From the cell containing the given text, extract its center point as [X, Y] coordinate. 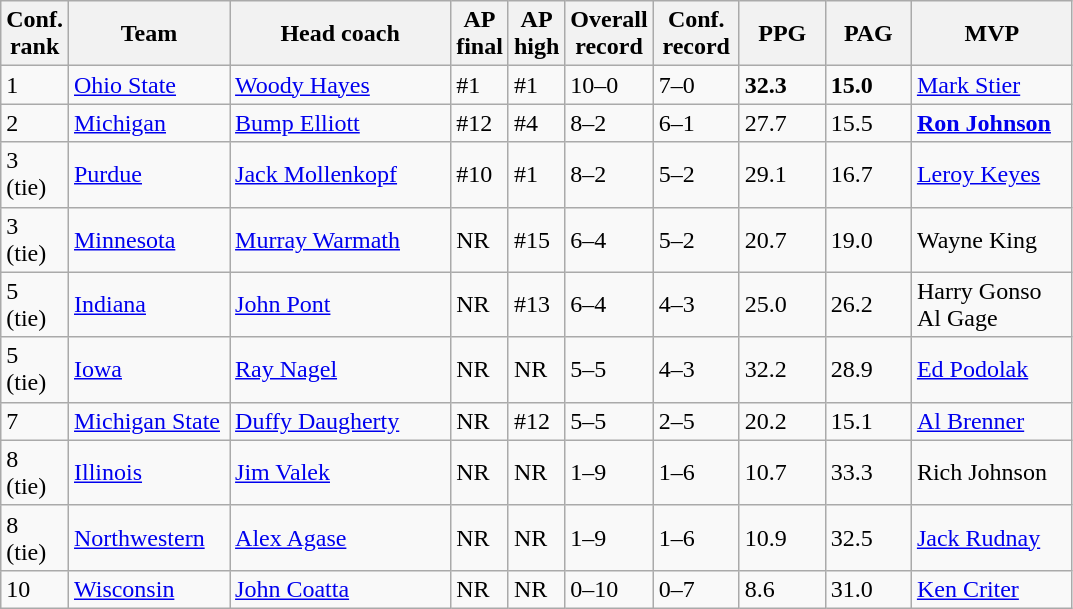
15.5 [868, 123]
10–0 [609, 85]
John Coatta [340, 589]
15.0 [868, 85]
Overall record [609, 34]
6–1 [696, 123]
Mark Stier [992, 85]
Ray Nagel [340, 370]
10.9 [782, 538]
Woody Hayes [340, 85]
Michigan State [148, 421]
Jack Mollenkopf [340, 174]
Team [148, 34]
1 [35, 85]
#10 [480, 174]
PAG [868, 34]
Ed Podolak [992, 370]
26.2 [868, 304]
15.1 [868, 421]
Wisconsin [148, 589]
John Pont [340, 304]
Michigan [148, 123]
2–5 [696, 421]
Ken Criter [992, 589]
Al Brenner [992, 421]
29.1 [782, 174]
31.0 [868, 589]
#13 [536, 304]
Conf. record [696, 34]
Jack Rudnay [992, 538]
Head coach [340, 34]
Rich Johnson [992, 472]
27.7 [782, 123]
Wayne King [992, 240]
MVP [992, 34]
32.2 [782, 370]
Illinois [148, 472]
Jim Valek [340, 472]
25.0 [782, 304]
0–10 [609, 589]
Murray Warmath [340, 240]
32.3 [782, 85]
Duffy Daugherty [340, 421]
16.7 [868, 174]
Harry GonsoAl Gage [992, 304]
20.2 [782, 421]
AP high [536, 34]
7 [35, 421]
28.9 [868, 370]
Leroy Keyes [992, 174]
7–0 [696, 85]
20.7 [782, 240]
Purdue [148, 174]
33.3 [868, 472]
32.5 [868, 538]
#4 [536, 123]
19.0 [868, 240]
0–7 [696, 589]
Conf. rank [35, 34]
Bump Elliott [340, 123]
Alex Agase [340, 538]
Ohio State [148, 85]
2 [35, 123]
Iowa [148, 370]
8.6 [782, 589]
#15 [536, 240]
Ron Johnson [992, 123]
AP final [480, 34]
Northwestern [148, 538]
Indiana [148, 304]
Minnesota [148, 240]
PPG [782, 34]
10.7 [782, 472]
10 [35, 589]
